Identify which cell holds the provided text, then report its (x, y) central coordinate. 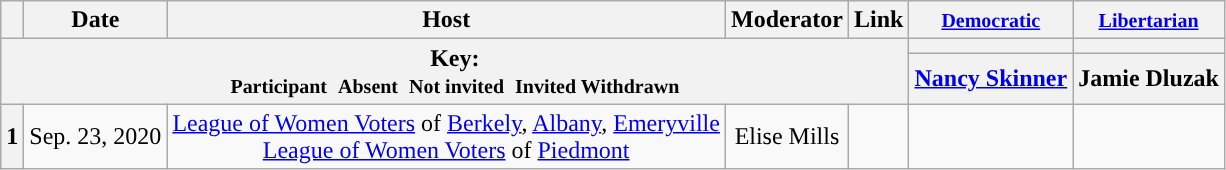
Date (96, 20)
Key: Participant Absent Not invited Invited Withdrawn (455, 72)
Democratic (991, 20)
Sep. 23, 2020 (96, 136)
Moderator (786, 20)
League of Women Voters of Berkely, Albany, EmeryvilleLeague of Women Voters of Piedmont (446, 136)
Libertarian (1149, 20)
Elise Mills (786, 136)
1 (12, 136)
Host (446, 20)
Nancy Skinner (991, 78)
Link (878, 20)
Jamie Dluzak (1149, 78)
